Find where the given text appears and provide that cell's center as (x, y) coordinate. 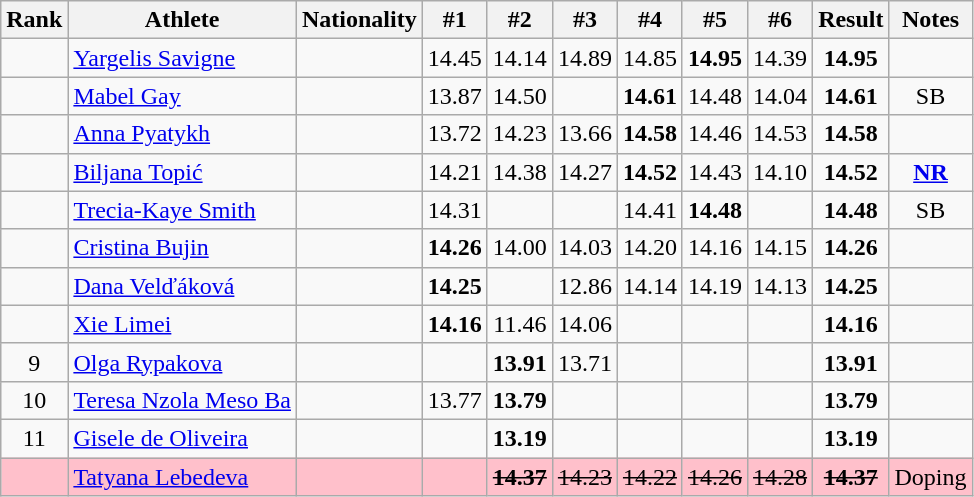
Result (851, 20)
14.04 (780, 96)
14.45 (454, 58)
14.15 (780, 248)
Xie Limei (182, 324)
Cristina Bujin (182, 248)
14.28 (780, 477)
10 (34, 400)
9 (34, 362)
14.43 (714, 172)
Athlete (182, 20)
14.38 (520, 172)
Dana Velďáková (182, 286)
14.89 (584, 58)
Teresa Nzola Meso Ba (182, 400)
#5 (714, 20)
14.00 (520, 248)
14.39 (780, 58)
11.46 (520, 324)
Gisele de Oliveira (182, 438)
Rank (34, 20)
13.71 (584, 362)
12.86 (584, 286)
14.10 (780, 172)
13.77 (454, 400)
14.85 (650, 58)
Tatyana Lebedeva (182, 477)
13.87 (454, 96)
Nationality (359, 20)
11 (34, 438)
14.13 (780, 286)
Biljana Topić (182, 172)
14.31 (454, 210)
14.03 (584, 248)
Notes (930, 20)
NR (930, 172)
13.66 (584, 134)
Yargelis Savigne (182, 58)
14.06 (584, 324)
#6 (780, 20)
14.27 (584, 172)
#2 (520, 20)
14.46 (714, 134)
14.20 (650, 248)
14.50 (520, 96)
13.72 (454, 134)
#1 (454, 20)
14.22 (650, 477)
14.21 (454, 172)
14.19 (714, 286)
14.41 (650, 210)
Anna Pyatykh (182, 134)
Mabel Gay (182, 96)
#3 (584, 20)
Trecia-Kaye Smith (182, 210)
14.53 (780, 134)
Doping (930, 477)
Olga Rypakova (182, 362)
#4 (650, 20)
